Scan for the cell matching the given text and deliver its (x, y) coordinate at center. 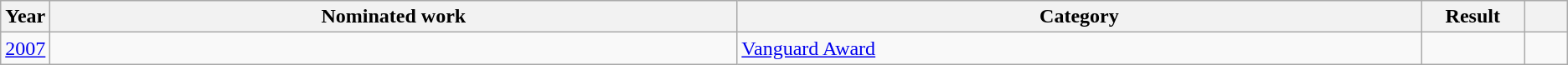
2007 (25, 48)
Nominated work (394, 17)
Result (1473, 17)
Year (25, 17)
Vanguard Award (1079, 48)
Category (1079, 17)
